Find where the given text appears and provide that cell's center as [x, y] coordinate. 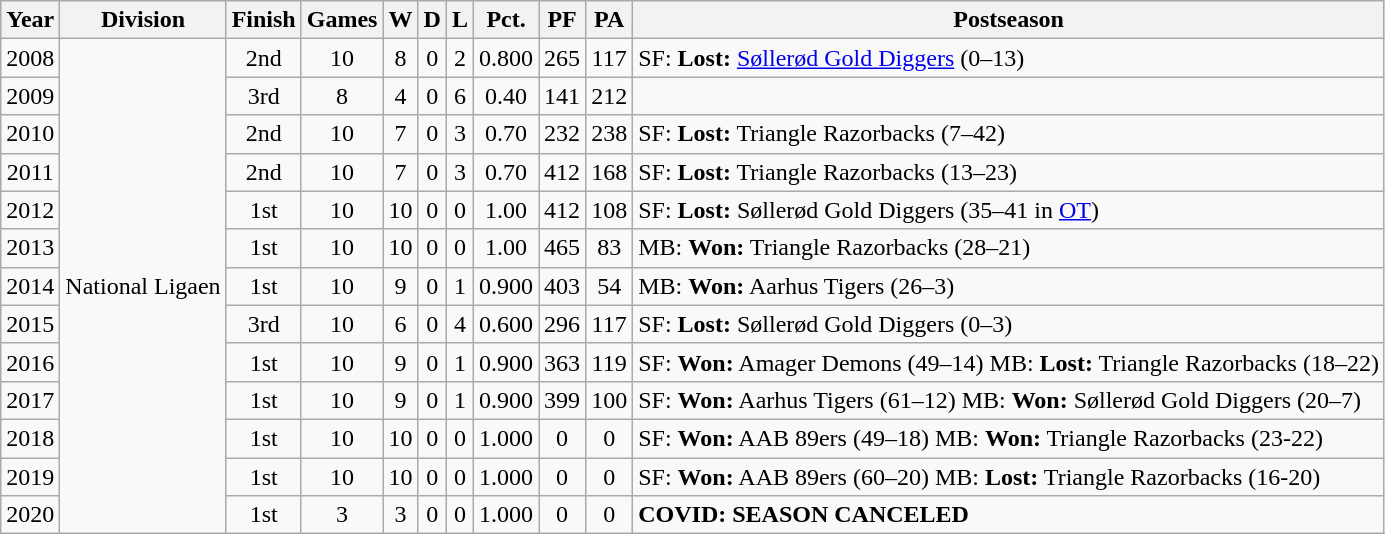
232 [562, 134]
465 [562, 248]
COVID: SEASON CANCELED [1009, 515]
L [460, 20]
0.600 [506, 324]
168 [610, 172]
PA [610, 20]
265 [562, 58]
2018 [30, 438]
119 [610, 362]
0.800 [506, 58]
0.40 [506, 96]
363 [562, 362]
Pct. [506, 20]
SF: Lost: Triangle Razorbacks (13–23) [1009, 172]
296 [562, 324]
SF: Won: AAB 89ers (49–18) MB: Won: Triangle Razorbacks (23-22) [1009, 438]
W [400, 20]
2016 [30, 362]
2008 [30, 58]
SF: Lost: Søllerød Gold Diggers (35–41 in OT) [1009, 210]
100 [610, 400]
Year [30, 20]
MB: Won: Triangle Razorbacks (28–21) [1009, 248]
2 [460, 58]
SF: Lost: Søllerød Gold Diggers (0–13) [1009, 58]
2014 [30, 286]
2010 [30, 134]
Games [342, 20]
403 [562, 286]
54 [610, 286]
2013 [30, 248]
SF: Won: Amager Demons (49–14) MB: Lost: Triangle Razorbacks (18–22) [1009, 362]
MB: Won: Aarhus Tigers (26–3) [1009, 286]
399 [562, 400]
141 [562, 96]
SF: Won: AAB 89ers (60–20) MB: Lost: Triangle Razorbacks (16-20) [1009, 477]
108 [610, 210]
SF: Lost: Søllerød Gold Diggers (0–3) [1009, 324]
SF: Lost: Triangle Razorbacks (7–42) [1009, 134]
238 [610, 134]
2009 [30, 96]
PF [562, 20]
Division [143, 20]
Finish [264, 20]
Postseason [1009, 20]
2019 [30, 477]
2017 [30, 400]
212 [610, 96]
83 [610, 248]
D [432, 20]
2020 [30, 515]
National Ligaen [143, 286]
SF: Won: Aarhus Tigers (61–12) MB: Won: Søllerød Gold Diggers (20–7) [1009, 400]
2011 [30, 172]
2012 [30, 210]
2015 [30, 324]
